Locate the cell with the specified text and output its [X, Y] center coordinate. 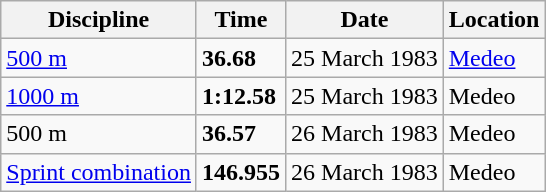
1:12.58 [240, 96]
Time [240, 20]
Discipline [99, 20]
Date [365, 20]
36.57 [240, 134]
146.955 [240, 172]
Sprint combination [99, 172]
Location [494, 20]
36.68 [240, 58]
1000 m [99, 96]
